For the text-containing cell, return its midpoint in (x, y) coordinate format. 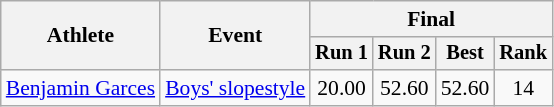
Run 2 (404, 54)
14 (523, 88)
Rank (523, 54)
Best (466, 54)
Boys' slopestyle (235, 88)
Final (431, 19)
20.00 (342, 88)
Athlete (80, 36)
Benjamin Garces (80, 88)
Event (235, 36)
Run 1 (342, 54)
